Pinpoint the cell where the given text exists, returning its [x, y] midpoint coordinate. 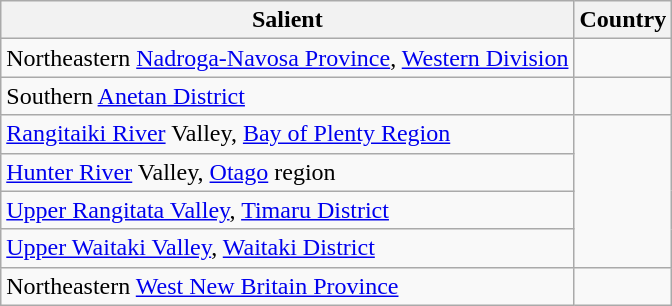
Southern Anetan District [288, 96]
Salient [288, 20]
Country [623, 20]
Hunter River Valley, Otago region [288, 172]
Northeastern West New Britain Province [288, 286]
Northeastern Nadroga-Navosa Province, Western Division [288, 58]
Upper Waitaki Valley, Waitaki District [288, 248]
Rangitaiki River Valley, Bay of Plenty Region [288, 134]
Upper Rangitata Valley, Timaru District [288, 210]
